Search for the cell housing the specified text and yield its [X, Y] center coordinate. 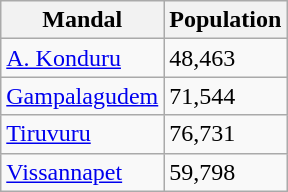
Population [226, 20]
48,463 [226, 58]
Gampalagudem [82, 96]
Vissannapet [82, 172]
76,731 [226, 134]
71,544 [226, 96]
Tiruvuru [82, 134]
A. Konduru [82, 58]
Mandal [82, 20]
59,798 [226, 172]
